Output the [X, Y] coordinate of the center of the cell containing the given text.  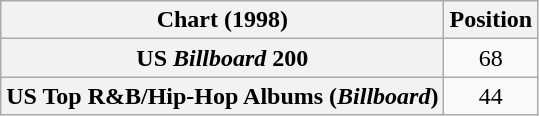
Chart (1998) [222, 20]
Position [491, 20]
44 [491, 96]
68 [491, 58]
US Billboard 200 [222, 58]
US Top R&B/Hip-Hop Albums (Billboard) [222, 96]
